Output the (X, Y) coordinate of the center of the cell containing the given text.  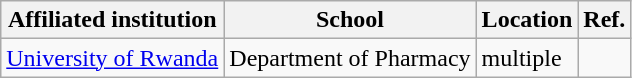
multiple (527, 58)
University of Rwanda (112, 58)
Location (527, 20)
School (350, 20)
Ref. (604, 20)
Department of Pharmacy (350, 58)
Affiliated institution (112, 20)
